Scan for the cell matching the given text and deliver its [x, y] coordinate at center. 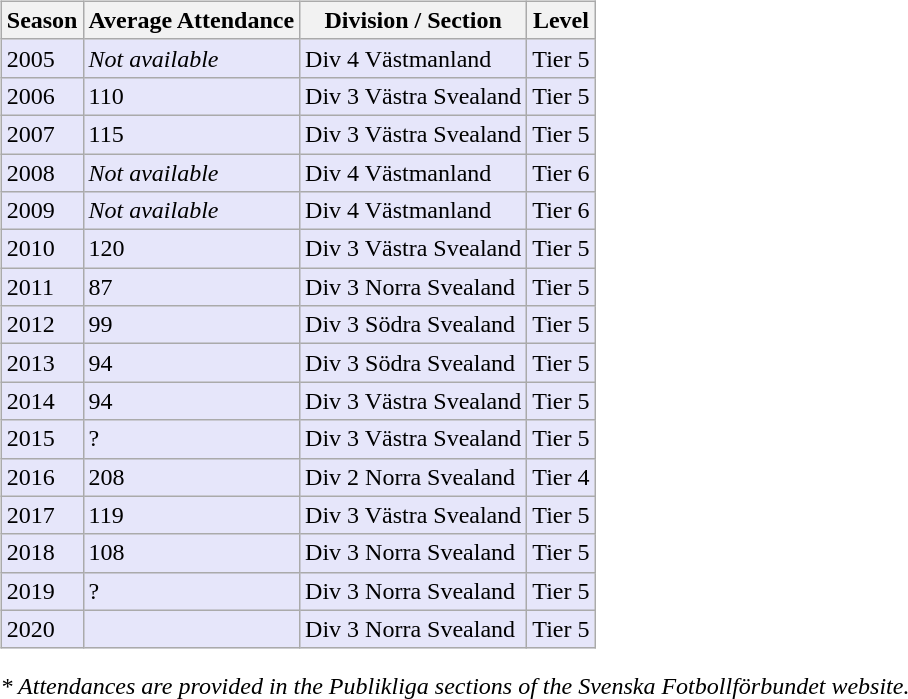
2014 [42, 401]
Level [561, 20]
2018 [42, 553]
2009 [42, 211]
120 [192, 249]
Season [42, 20]
Div 2 Norra Svealand [414, 477]
2005 [42, 58]
115 [192, 134]
2013 [42, 363]
2020 [42, 629]
208 [192, 477]
2008 [42, 173]
2011 [42, 287]
108 [192, 553]
Average Attendance [192, 20]
99 [192, 325]
2012 [42, 325]
2015 [42, 439]
2016 [42, 477]
Division / Section [414, 20]
2006 [42, 96]
2007 [42, 134]
Tier 4 [561, 477]
119 [192, 515]
2010 [42, 249]
2017 [42, 515]
110 [192, 96]
2019 [42, 591]
87 [192, 287]
